Output the [X, Y] coordinate of the center of the cell containing the given text.  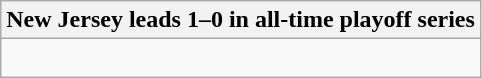
New Jersey leads 1–0 in all-time playoff series [241, 20]
